Find where the given text appears and provide that cell's center as [x, y] coordinate. 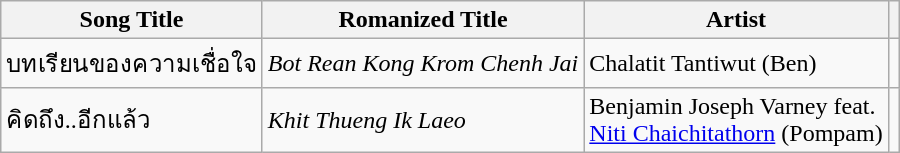
Song Title [132, 20]
บทเรียนของความเชื่อใจ [132, 64]
Chalatit Tantiwut (Ben) [736, 64]
คิดถึง..อีกแล้ว [132, 120]
Artist [736, 20]
Khit Thueng Ik Laeo [422, 120]
Romanized Title [422, 20]
Bot Rean Kong Krom Chenh Jai [422, 64]
Benjamin Joseph Varney feat.Niti Chaichitathorn (Pompam) [736, 120]
